From the cell containing the given text, extract its center point as [X, Y] coordinate. 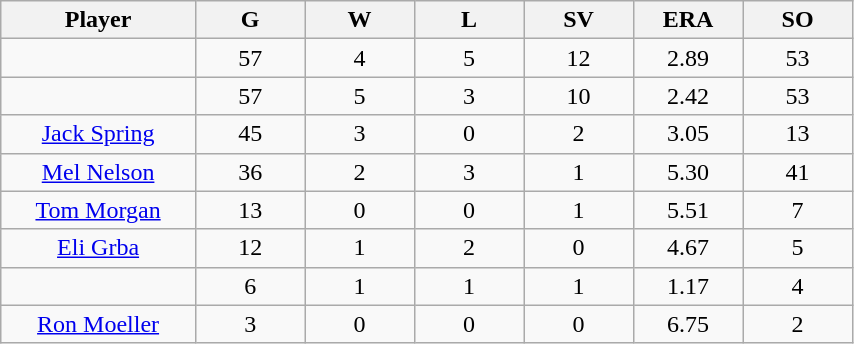
4.67 [688, 248]
1.17 [688, 286]
7 [798, 210]
SV [578, 20]
W [360, 20]
3.05 [688, 134]
Player [98, 20]
SO [798, 20]
G [250, 20]
6.75 [688, 324]
5.51 [688, 210]
2.89 [688, 58]
2.42 [688, 96]
Ron Moeller [98, 324]
Jack Spring [98, 134]
10 [578, 96]
L [468, 20]
5.30 [688, 172]
Mel Nelson [98, 172]
Tom Morgan [98, 210]
6 [250, 286]
36 [250, 172]
41 [798, 172]
45 [250, 134]
ERA [688, 20]
Eli Grba [98, 248]
